Locate the cell with the specified text and output its [x, y] center coordinate. 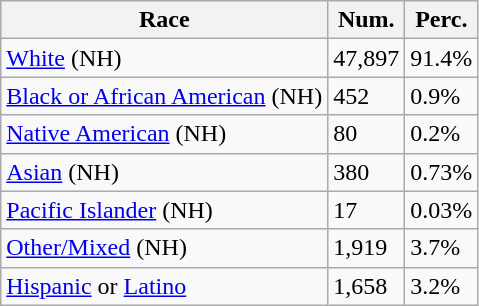
Other/Mixed (NH) [164, 248]
Black or African American (NH) [164, 96]
1,658 [366, 286]
17 [366, 210]
0.03% [442, 210]
White (NH) [164, 58]
0.2% [442, 134]
Pacific Islander (NH) [164, 210]
380 [366, 172]
Num. [366, 20]
3.7% [442, 248]
Asian (NH) [164, 172]
3.2% [442, 286]
0.9% [442, 96]
80 [366, 134]
Race [164, 20]
47,897 [366, 58]
Hispanic or Latino [164, 286]
0.73% [442, 172]
91.4% [442, 58]
Native American (NH) [164, 134]
452 [366, 96]
1,919 [366, 248]
Perc. [442, 20]
